Provide the (X, Y) coordinate of the cell's center where the given text is located.  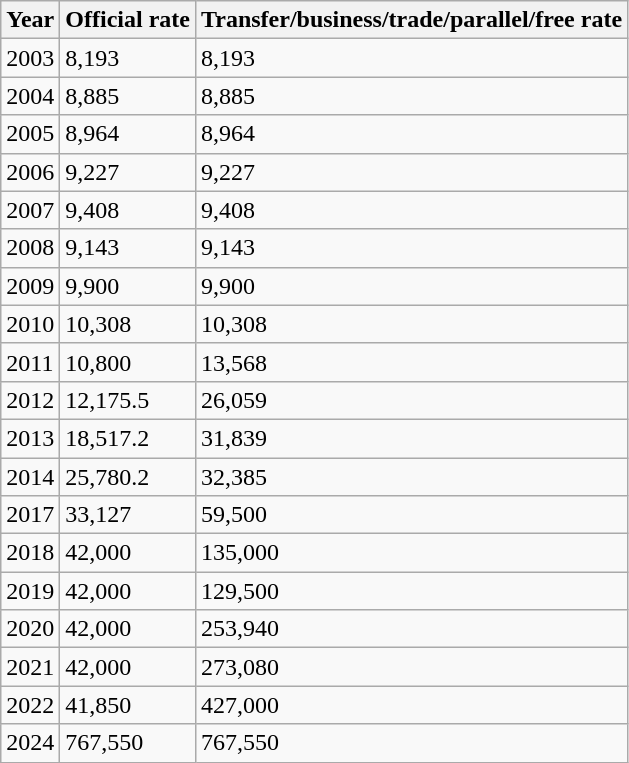
59,500 (411, 515)
2004 (30, 96)
32,385 (411, 477)
26,059 (411, 400)
129,500 (411, 591)
18,517.2 (128, 438)
273,080 (411, 667)
33,127 (128, 515)
41,850 (128, 705)
13,568 (411, 362)
Official rate (128, 20)
2011 (30, 362)
2009 (30, 286)
2005 (30, 134)
2013 (30, 438)
2014 (30, 477)
10,800 (128, 362)
2012 (30, 400)
2022 (30, 705)
2018 (30, 553)
2021 (30, 667)
31,839 (411, 438)
2010 (30, 324)
2003 (30, 58)
427,000 (411, 705)
2024 (30, 743)
Transfer/business/trade/parallel/free rate (411, 20)
2020 (30, 629)
2008 (30, 248)
2007 (30, 210)
253,940 (411, 629)
Year (30, 20)
135,000 (411, 553)
2019 (30, 591)
25,780.2 (128, 477)
2017 (30, 515)
12,175.5 (128, 400)
2006 (30, 172)
